Locate the cell with the specified text and output its (X, Y) center coordinate. 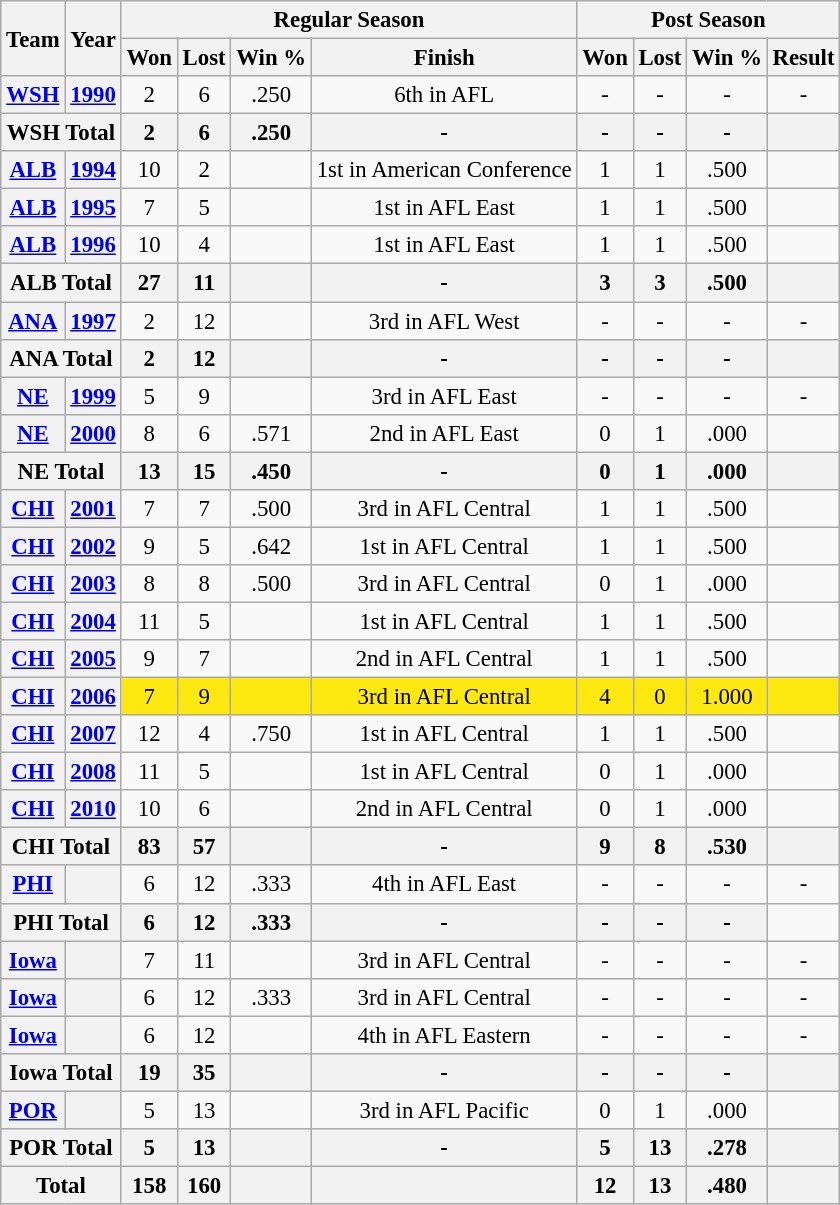
1.000 (727, 697)
NE Total (61, 471)
2005 (93, 659)
160 (204, 1185)
Result (804, 58)
2002 (93, 546)
4th in AFL Eastern (444, 1035)
POR Total (61, 1148)
1999 (93, 396)
3rd in AFL West (444, 321)
2000 (93, 433)
2nd in AFL East (444, 433)
15 (204, 471)
1st in American Conference (444, 170)
2007 (93, 734)
Year (93, 38)
3rd in AFL East (444, 396)
Regular Season (349, 20)
PHI Total (61, 922)
2006 (93, 697)
ANA (33, 321)
PHI (33, 885)
WSH Total (61, 133)
WSH (33, 95)
1996 (93, 245)
158 (149, 1185)
2001 (93, 509)
Finish (444, 58)
Total (61, 1185)
Post Season (708, 20)
.278 (727, 1148)
4th in AFL East (444, 885)
2008 (93, 772)
1994 (93, 170)
ALB Total (61, 283)
27 (149, 283)
2010 (93, 809)
35 (204, 1073)
Iowa Total (61, 1073)
CHI Total (61, 847)
.642 (271, 546)
.571 (271, 433)
2003 (93, 584)
ANA Total (61, 358)
.530 (727, 847)
1990 (93, 95)
.480 (727, 1185)
.450 (271, 471)
19 (149, 1073)
2004 (93, 621)
1997 (93, 321)
POR (33, 1110)
Team (33, 38)
6th in AFL (444, 95)
1995 (93, 208)
3rd in AFL Pacific (444, 1110)
83 (149, 847)
57 (204, 847)
.750 (271, 734)
